Determine the [x, y] coordinate at the center of the cell enclosing the given text.  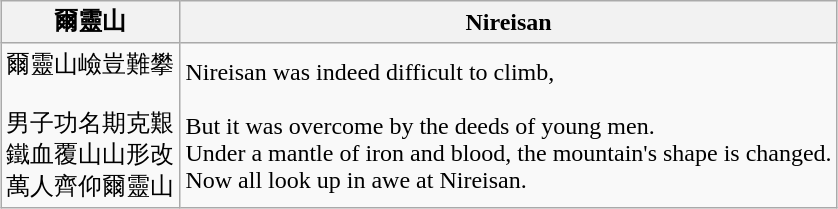
Nireisan [508, 22]
爾靈山 [90, 22]
爾靈山嶮豈難攀男子功名期克艱 鐵血覆山山形改 萬人齊仰爾靈山 [90, 125]
